Provide the [x, y] coordinate of the cell's center where the given text is located.  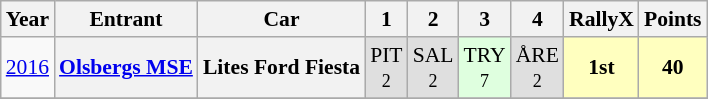
TRY7 [485, 68]
ÅRE2 [538, 68]
2 [434, 19]
1st [602, 68]
Lites Ford Fiesta [282, 68]
Entrant [126, 19]
1 [386, 19]
40 [673, 68]
Olsbergs MSE [126, 68]
2016 [28, 68]
PIT2 [386, 68]
Car [282, 19]
4 [538, 19]
SAL2 [434, 68]
Year [28, 19]
Points [673, 19]
3 [485, 19]
RallyX [602, 19]
